Search for the cell housing the specified text and yield its (X, Y) center coordinate. 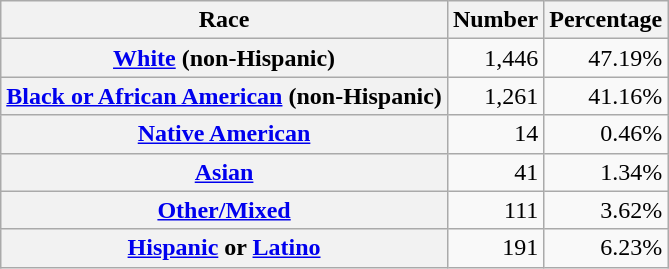
Hispanic or Latino (224, 248)
6.23% (606, 248)
41 (495, 172)
14 (495, 134)
Other/Mixed (224, 210)
Percentage (606, 20)
111 (495, 210)
Number (495, 20)
White (non-Hispanic) (224, 58)
Native American (224, 134)
3.62% (606, 210)
1,446 (495, 58)
1.34% (606, 172)
Black or African American (non-Hispanic) (224, 96)
Race (224, 20)
0.46% (606, 134)
47.19% (606, 58)
41.16% (606, 96)
Asian (224, 172)
191 (495, 248)
1,261 (495, 96)
